Identify which cell holds the provided text, then report its [X, Y] central coordinate. 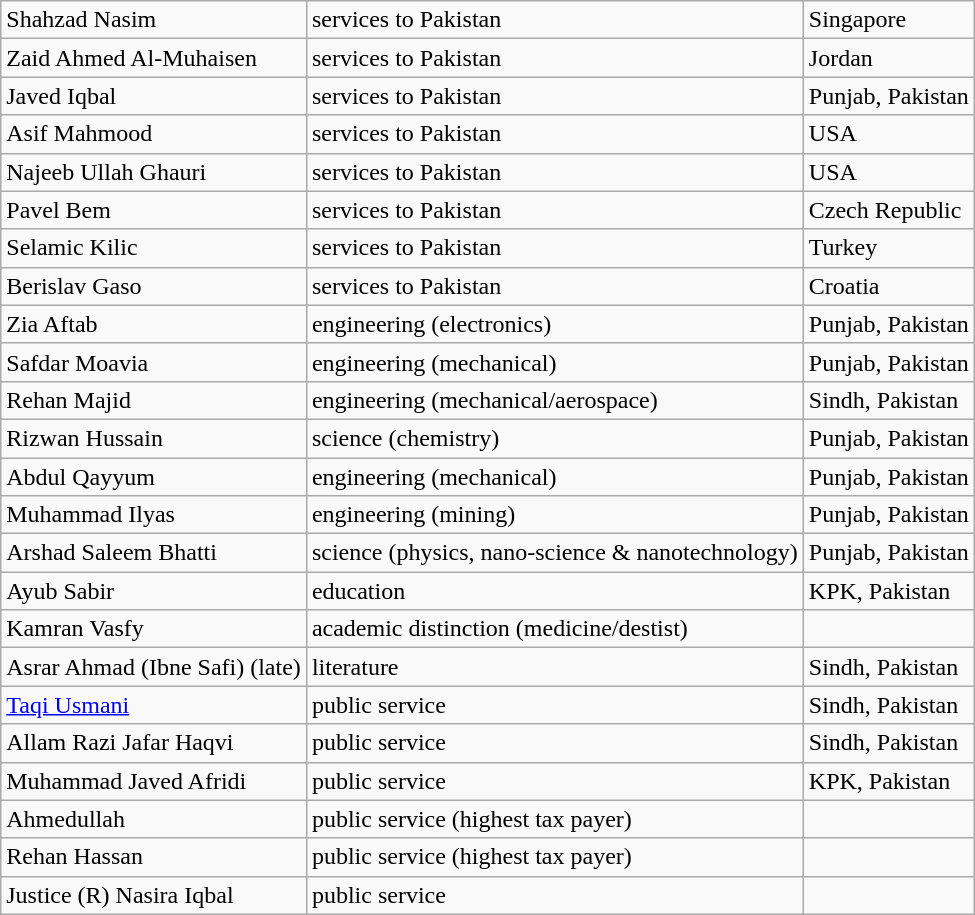
Asrar Ahmad (Ibne Safi) (late) [154, 667]
science (physics, nano-science & nanotechnology) [554, 553]
Rehan Majid [154, 400]
engineering (mechanical/aerospace) [554, 400]
Rizwan Hussain [154, 438]
literature [554, 667]
Singapore [888, 20]
Taqi Usmani [154, 705]
Allam Razi Jafar Haqvi [154, 743]
Muhammad Javed Afridi [154, 781]
Asif Mahmood [154, 134]
Selamic Kilic [154, 248]
engineering (mining) [554, 515]
Pavel Bem [154, 210]
Ahmedullah [154, 819]
Berislav Gaso [154, 286]
engineering (electronics) [554, 324]
Safdar Moavia [154, 362]
education [554, 591]
Zaid Ahmed Al-Muhaisen [154, 58]
science (chemistry) [554, 438]
Arshad Saleem Bhatti [154, 553]
academic distinction (medicine/destist) [554, 629]
Croatia [888, 286]
Ayub Sabir [154, 591]
Rehan Hassan [154, 857]
Muhammad Ilyas [154, 515]
Najeeb Ullah Ghauri [154, 172]
Czech Republic [888, 210]
Jordan [888, 58]
Javed Iqbal [154, 96]
Abdul Qayyum [154, 477]
Zia Aftab [154, 324]
Kamran Vasfy [154, 629]
Justice (R) Nasira Iqbal [154, 895]
Shahzad Nasim [154, 20]
Turkey [888, 248]
